From the cell containing the given text, extract its center point as [x, y] coordinate. 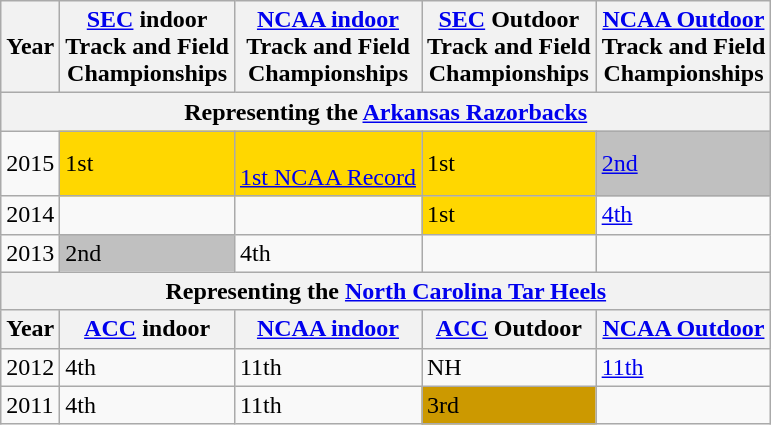
NCAA OutdoorTrack and FieldChampionships [684, 47]
NH [510, 367]
ACC Outdoor [510, 329]
NCAA Outdoor [684, 329]
2011 [30, 405]
Representing the Arkansas Razorbacks [386, 112]
3rd [510, 405]
SEC OutdoorTrack and FieldChampionships [510, 47]
1st NCAA Record [328, 164]
Representing the North Carolina Tar Heels [386, 291]
2013 [30, 253]
NCAA indoor [328, 329]
2014 [30, 215]
SEC indoorTrack and FieldChampionships [148, 47]
2015 [30, 164]
ACC indoor [148, 329]
2012 [30, 367]
NCAA indoorTrack and FieldChampionships [328, 47]
